Return [x, y] of the center of cell containing provided text 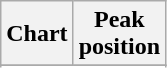
Peakposition [119, 34]
Chart [37, 34]
